Search for the cell housing the specified text and yield its [X, Y] center coordinate. 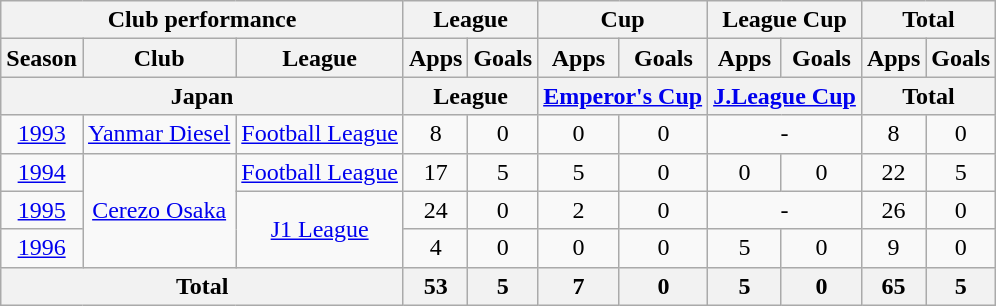
Cerezo Osaka [158, 210]
Emperor's Cup [623, 96]
22 [893, 172]
24 [435, 210]
2 [579, 210]
1993 [42, 134]
9 [893, 248]
Club performance [202, 20]
J1 League [320, 229]
53 [435, 286]
Japan [202, 96]
7 [579, 286]
League Cup [785, 20]
1995 [42, 210]
Cup [623, 20]
Season [42, 58]
Club [158, 58]
4 [435, 248]
65 [893, 286]
1994 [42, 172]
17 [435, 172]
26 [893, 210]
1996 [42, 248]
Yanmar Diesel [158, 134]
J.League Cup [785, 96]
